Capture the cell that displays the provided text and extract its (X, Y) central coordinate. 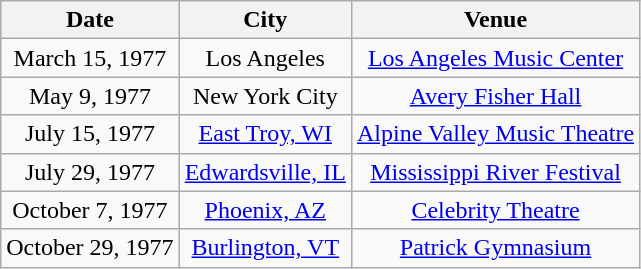
Mississippi River Festival (495, 172)
Los Angeles Music Center (495, 58)
Phoenix, AZ (265, 210)
October 29, 1977 (90, 248)
Venue (495, 20)
Patrick Gymnasium (495, 248)
July 29, 1977 (90, 172)
Alpine Valley Music Theatre (495, 134)
October 7, 1977 (90, 210)
East Troy, WI (265, 134)
May 9, 1977 (90, 96)
Los Angeles (265, 58)
Edwardsville, IL (265, 172)
Avery Fisher Hall (495, 96)
City (265, 20)
New York City (265, 96)
Burlington, VT (265, 248)
July 15, 1977 (90, 134)
Celebrity Theatre (495, 210)
Date (90, 20)
March 15, 1977 (90, 58)
